Scan for the cell matching the given text and deliver its (x, y) coordinate at center. 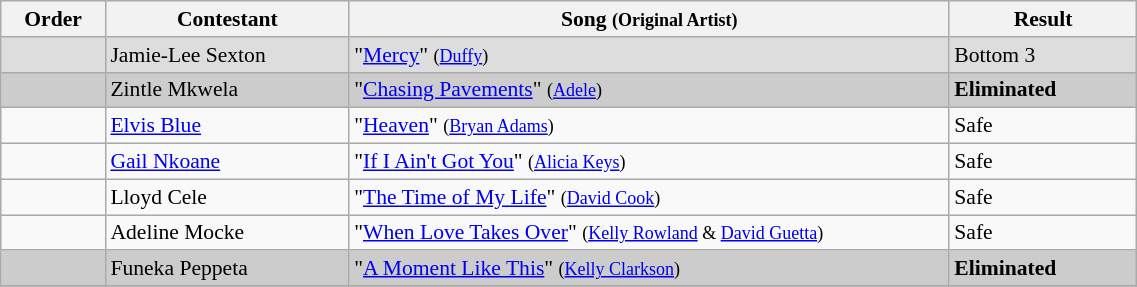
Zintle Mkwela (227, 90)
Gail Nkoane (227, 162)
Bottom 3 (1043, 55)
"When Love Takes Over" (Kelly Rowland & David Guetta) (649, 233)
Elvis Blue (227, 126)
Contestant (227, 19)
"Heaven" (Bryan Adams) (649, 126)
"A Moment Like This" (Kelly Clarkson) (649, 269)
Jamie-Lee Sexton (227, 55)
"Mercy" (Duffy) (649, 55)
Adeline Mocke (227, 233)
Funeka Peppeta (227, 269)
"If I Ain't Got You" (Alicia Keys) (649, 162)
Order (54, 19)
Song (Original Artist) (649, 19)
"The Time of My Life" (David Cook) (649, 197)
"Chasing Pavements" (Adele) (649, 90)
Result (1043, 19)
Lloyd Cele (227, 197)
